Identify which cell holds the provided text, then report its [x, y] central coordinate. 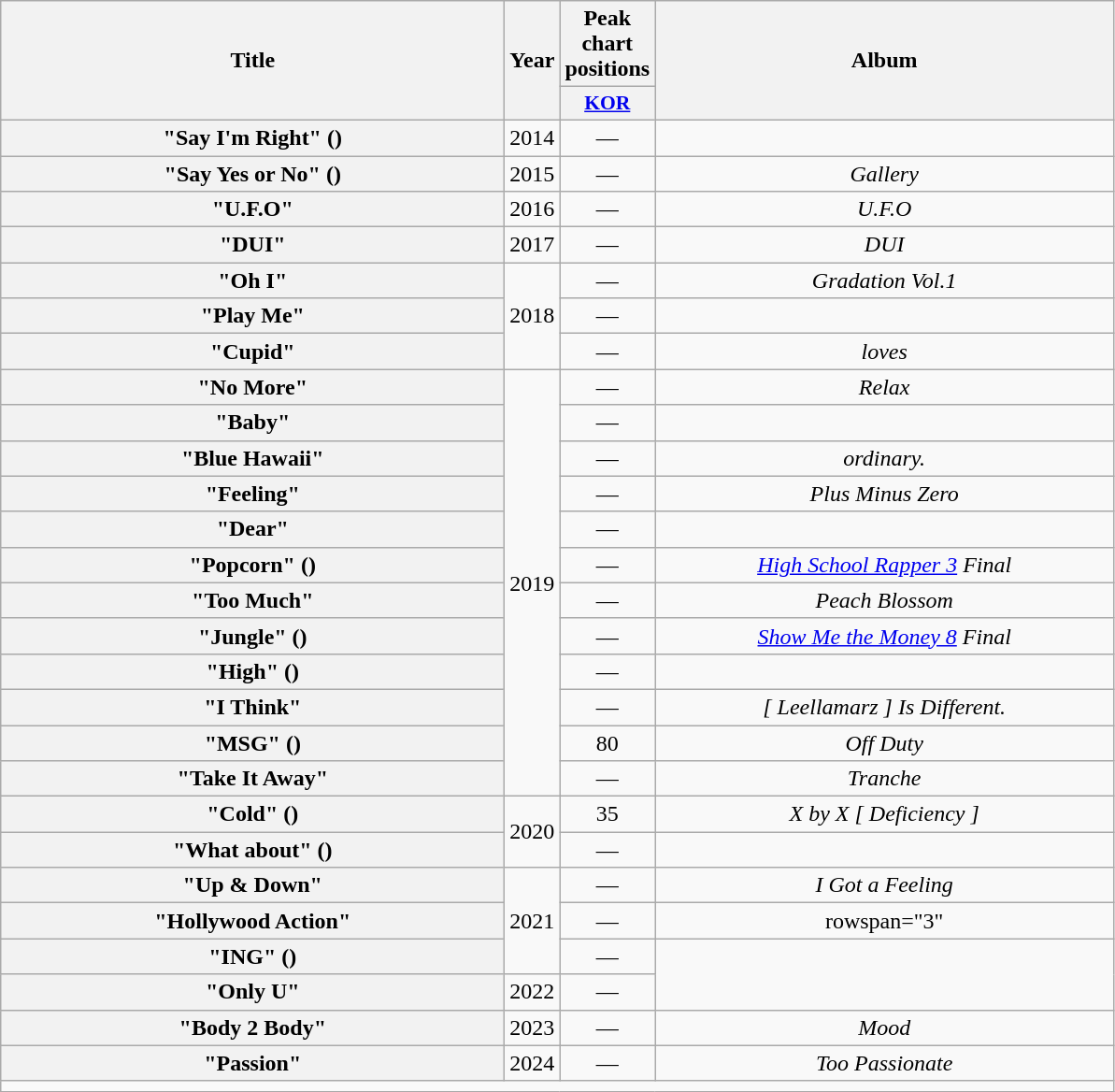
rowspan="3" [884, 921]
"Up & Down" [252, 885]
Gallery [884, 173]
DUI [884, 245]
Peak chart positions [608, 44]
2024 [533, 1063]
"Baby" [252, 423]
Show Me the Money 8 Final [884, 636]
"High" () [252, 671]
80 [608, 743]
Peach Blossom [884, 600]
2019 [533, 583]
"Passion" [252, 1063]
"Only U" [252, 992]
U.F.O [884, 209]
"Hollywood Action" [252, 921]
"Feeling" [252, 494]
"Cold" () [252, 814]
"Cupid" [252, 352]
"Blue Hawaii" [252, 458]
"No More" [252, 387]
loves [884, 352]
ordinary. [884, 458]
Relax [884, 387]
"Too Much" [252, 600]
"U.F.O" [252, 209]
Off Duty [884, 743]
X by X [ Deficiency ] [884, 814]
2016 [533, 209]
2021 [533, 921]
"Body 2 Body" [252, 1027]
"DUI" [252, 245]
"Say I'm Right" () [252, 137]
"I Think" [252, 707]
Album [884, 61]
2018 [533, 316]
Too Passionate [884, 1063]
2014 [533, 137]
High School Rapper 3 Final [884, 565]
"Play Me" [252, 316]
KOR [608, 104]
2020 [533, 832]
35 [608, 814]
"Jungle" () [252, 636]
2022 [533, 992]
"Popcorn" () [252, 565]
I Got a Feeling [884, 885]
"Dear" [252, 529]
Mood [884, 1027]
Title [252, 61]
"ING" () [252, 956]
"MSG" () [252, 743]
Gradation Vol.1 [884, 280]
2023 [533, 1027]
Plus Minus Zero [884, 494]
"What about" () [252, 850]
[ Leellamarz ] Is Different. [884, 707]
Year [533, 61]
2015 [533, 173]
2017 [533, 245]
"Take It Away" [252, 779]
Tranche [884, 779]
"Oh I" [252, 280]
"Say Yes or No" () [252, 173]
